Extract the (x, y) coordinate from the center of the cell holding the provided text.  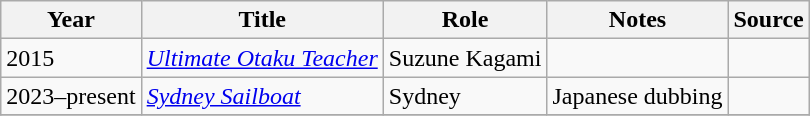
Title (262, 20)
Source (768, 20)
Suzune Kagami (465, 58)
2023–present (71, 96)
Ultimate Otaku Teacher (262, 58)
Japanese dubbing (638, 96)
Year (71, 20)
2015 (71, 58)
Notes (638, 20)
Sydney Sailboat (262, 96)
Role (465, 20)
Sydney (465, 96)
